Output the (x, y) coordinate of the center of the cell containing the given text.  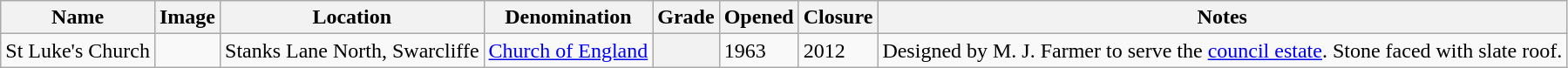
2012 (838, 51)
Stanks Lane North, Swarcliffe (352, 51)
Denomination (568, 17)
Closure (838, 17)
Image (187, 17)
Name (78, 17)
Opened (758, 17)
Location (352, 17)
1963 (758, 51)
Designed by M. J. Farmer to serve the council estate. Stone faced with slate roof. (1222, 51)
Grade (686, 17)
Church of England (568, 51)
St Luke's Church (78, 51)
Notes (1222, 17)
